From the cell containing the given text, extract its center point as [X, Y] coordinate. 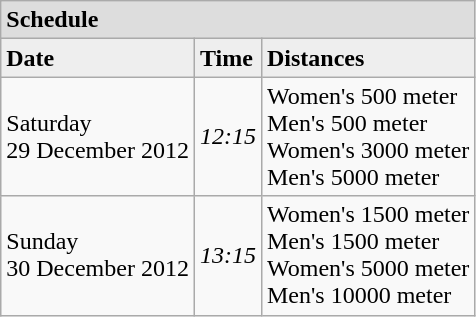
Sunday30 December 2012 [98, 256]
Distances [368, 58]
13:15 [228, 256]
12:15 [228, 136]
Women's 1500 meterMen's 1500 meter Women's 5000 meterMen's 10000 meter [368, 256]
Time [228, 58]
Saturday29 December 2012 [98, 136]
Women's 500 meterMen's 500 meterWomen's 3000 meterMen's 5000 meter [368, 136]
Date [98, 58]
Schedule [238, 20]
